Detect which cell encompasses the target text, then output its [X, Y] center coordinate. 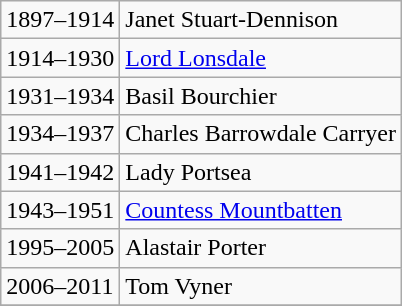
1943–1951 [60, 210]
Lady Portsea [261, 172]
Alastair Porter [261, 248]
1995–2005 [60, 248]
Countess Mountbatten [261, 210]
1941–1942 [60, 172]
Janet Stuart-Dennison [261, 20]
Lord Lonsdale [261, 58]
1897–1914 [60, 20]
Charles Barrowdale Carryer [261, 134]
Basil Bourchier [261, 96]
1914–1930 [60, 58]
Tom Vyner [261, 286]
1931–1934 [60, 96]
2006–2011 [60, 286]
1934–1937 [60, 134]
